Return [X, Y] of the center of cell containing provided text 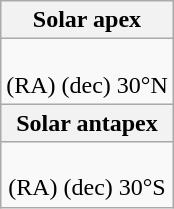
(RA) (dec) 30°S [88, 174]
(RA) (dec) 30°N [88, 72]
Solar apex [88, 20]
Solar antapex [88, 123]
